Locate the cell with the specified text and output its (x, y) center coordinate. 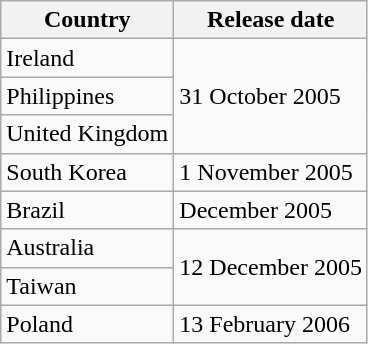
1 November 2005 (271, 172)
Brazil (88, 210)
Philippines (88, 96)
Ireland (88, 58)
Release date (271, 20)
31 October 2005 (271, 96)
South Korea (88, 172)
Australia (88, 248)
Poland (88, 324)
United Kingdom (88, 134)
December 2005 (271, 210)
12 December 2005 (271, 267)
Taiwan (88, 286)
Country (88, 20)
13 February 2006 (271, 324)
